Locate the cell with the specified text and output its (X, Y) center coordinate. 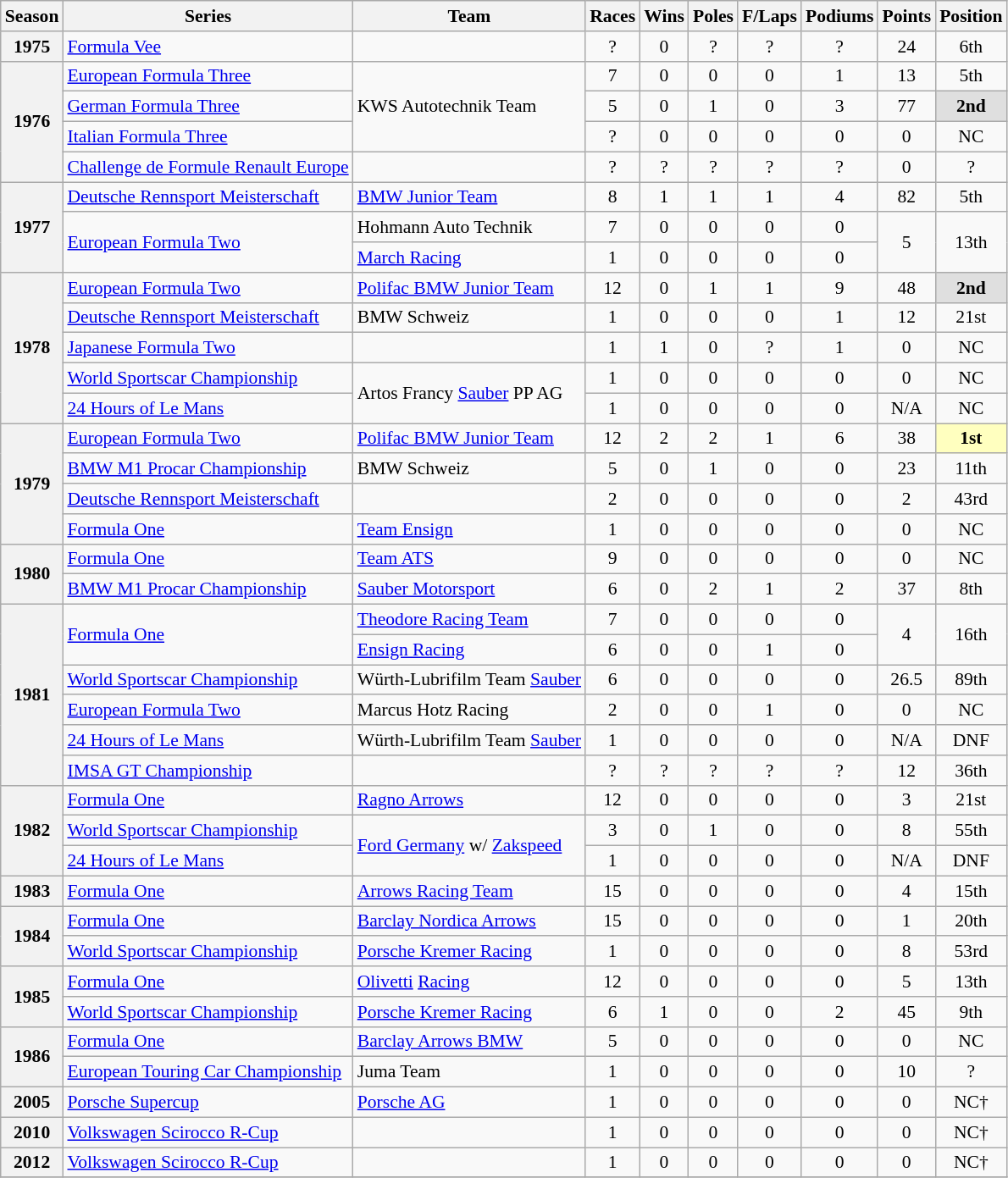
1980 (32, 574)
1st (971, 439)
45 (906, 1012)
1985 (32, 996)
Ragno Arrows (469, 800)
1978 (32, 348)
Ford Germany w/ Zakspeed (469, 845)
1976 (32, 121)
Races (612, 16)
24 (906, 47)
March Racing (469, 257)
BMW Junior Team (469, 197)
Season (32, 16)
1986 (32, 1057)
Challenge de Formule Renault Europe (208, 167)
Barclay Nordica Arrows (469, 921)
Arrows Racing Team (469, 891)
82 (906, 197)
Team (469, 16)
89th (971, 680)
Series (208, 16)
Theodore Racing Team (469, 620)
2012 (32, 1163)
Team ATS (469, 559)
6th (971, 47)
16th (971, 635)
Porsche Supercup (208, 1103)
Barclay Arrows BMW (469, 1042)
26.5 (906, 680)
Team Ensign (469, 529)
77 (906, 107)
Sauber Motorsport (469, 589)
Japanese Formula Two (208, 348)
9th (971, 1012)
Points (906, 16)
1982 (32, 830)
2005 (32, 1103)
European Formula Three (208, 76)
Porsche AG (469, 1103)
European Touring Car Championship (208, 1072)
1975 (32, 47)
Position (971, 16)
KWS Autotechnik Team (469, 107)
Italian Formula Three (208, 137)
23 (906, 469)
15th (971, 891)
Olivetti Racing (469, 982)
20th (971, 921)
Juma Team (469, 1072)
Poles (713, 16)
German Formula Three (208, 107)
1977 (32, 227)
1984 (32, 937)
48 (906, 288)
11th (971, 469)
10 (906, 1072)
F/Laps (769, 16)
1981 (32, 695)
43rd (971, 499)
Hohmann Auto Technik (469, 228)
1979 (32, 484)
Wins (664, 16)
13 (906, 76)
53rd (971, 952)
55th (971, 831)
2010 (32, 1132)
Podiums (840, 16)
Artos Francy Sauber PP AG (469, 393)
Marcus Hotz Racing (469, 711)
36th (971, 771)
Ensign Racing (469, 650)
38 (906, 439)
8th (971, 589)
37 (906, 589)
1983 (32, 891)
Formula Vee (208, 47)
IMSA GT Championship (208, 771)
